Capture the cell that displays the provided text and extract its [X, Y] central coordinate. 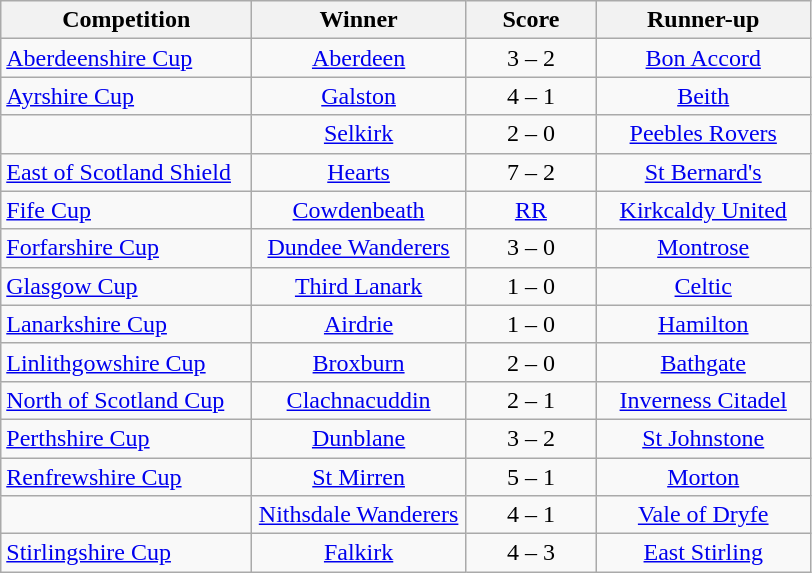
St Johnstone [703, 438]
Glasgow Cup [126, 286]
East Stirling [703, 553]
3 – 0 [530, 248]
Dundee Wanderers [359, 248]
Hearts [359, 172]
East of Scotland Shield [126, 172]
Nithsdale Wanderers [359, 515]
Aberdeenshire Cup [126, 58]
4 – 3 [530, 553]
Selkirk [359, 134]
Aberdeen [359, 58]
Runner-up [703, 20]
Galston [359, 96]
7 – 2 [530, 172]
Falkirk [359, 553]
Ayrshire Cup [126, 96]
Competition [126, 20]
Hamilton [703, 324]
Vale of Dryfe [703, 515]
5 – 1 [530, 477]
St Bernard's [703, 172]
Kirkcaldy United [703, 210]
Dunblane [359, 438]
Cowdenbeath [359, 210]
Lanarkshire Cup [126, 324]
Third Lanark [359, 286]
Morton [703, 477]
Beith [703, 96]
Score [530, 20]
Celtic [703, 286]
Stirlingshire Cup [126, 553]
RR [530, 210]
North of Scotland Cup [126, 400]
Broxburn [359, 362]
St Mirren [359, 477]
Fife Cup [126, 210]
Inverness Citadel [703, 400]
Montrose [703, 248]
2 – 1 [530, 400]
Peebles Rovers [703, 134]
Clachnacuddin [359, 400]
Linlithgowshire Cup [126, 362]
Winner [359, 20]
Renfrewshire Cup [126, 477]
Bathgate [703, 362]
Perthshire Cup [126, 438]
Forfarshire Cup [126, 248]
Bon Accord [703, 58]
Airdrie [359, 324]
